Determine the (X, Y) coordinate at the center of the cell enclosing the given text.  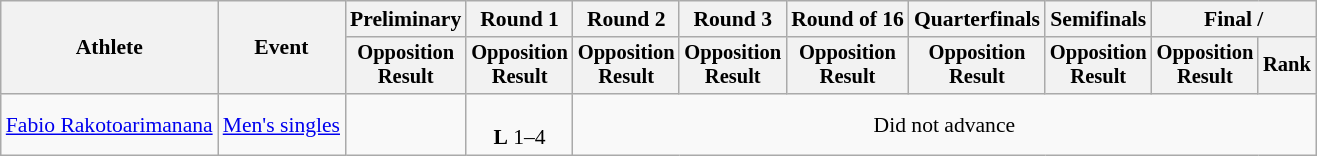
L 1–4 (520, 124)
Event (282, 48)
Fabio Rakotoarimanana (110, 124)
Rank (1287, 66)
Preliminary (406, 19)
Men's singles (282, 124)
Round 3 (732, 19)
Did not advance (944, 124)
Athlete (110, 48)
Round of 16 (848, 19)
Quarterfinals (977, 19)
Round 2 (626, 19)
Round 1 (520, 19)
Semifinals (1098, 19)
Final / (1234, 19)
